Capture the cell that displays the provided text and extract its (X, Y) central coordinate. 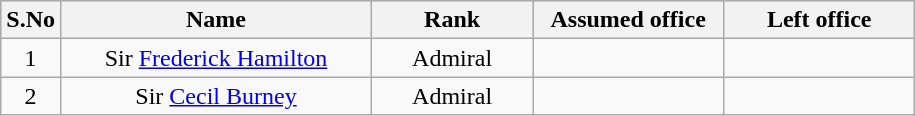
Sir Frederick Hamilton (216, 58)
S.No (31, 20)
Sir Cecil Burney (216, 96)
Left office (820, 20)
1 (31, 58)
Name (216, 20)
Assumed office (628, 20)
Rank (452, 20)
2 (31, 96)
